Detect which cell encompasses the target text, then output its (x, y) center coordinate. 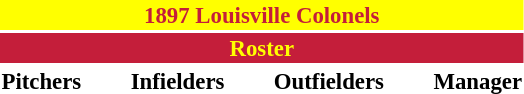
1897 Louisville Colonels (262, 15)
Roster (262, 48)
